Identify which cell holds the provided text, then report its [x, y] central coordinate. 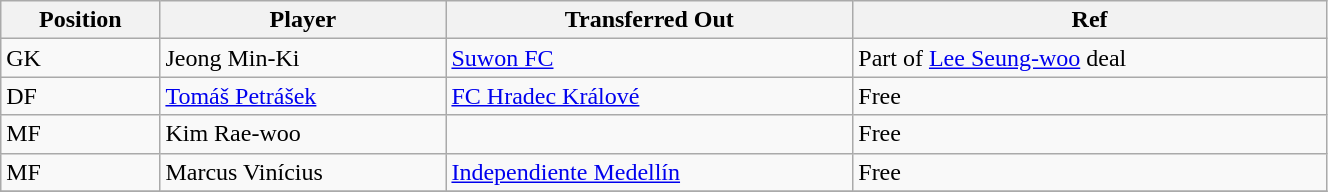
GK [80, 58]
FC Hradec Králové [650, 96]
Position [80, 20]
Kim Rae-woo [303, 134]
Player [303, 20]
Ref [1090, 20]
Suwon FC [650, 58]
Part of Lee Seung-woo deal [1090, 58]
Tomáš Petrášek [303, 96]
Jeong Min-Ki [303, 58]
Transferred Out [650, 20]
Independiente Medellín [650, 172]
Marcus Vinícius [303, 172]
DF [80, 96]
